Return the [x, y] coordinate for the center point of the cell that contains the specified text.  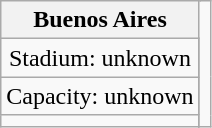
Buenos Aires [100, 20]
Capacity: unknown [100, 96]
Stadium: unknown [100, 58]
